From the cell containing the given text, extract its center point as (X, Y) coordinate. 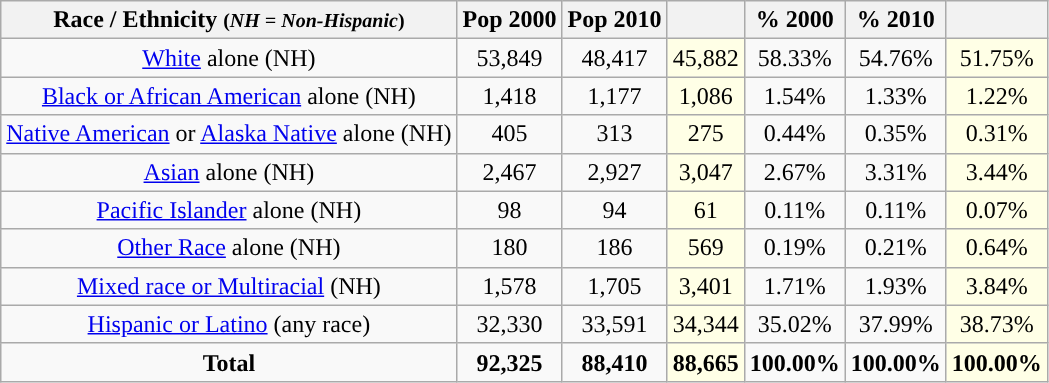
1,177 (614, 96)
53,849 (510, 58)
275 (706, 134)
Asian alone (NH) (229, 172)
313 (614, 134)
38.73% (996, 324)
3,401 (706, 286)
1,086 (706, 96)
1,705 (614, 286)
1.93% (896, 286)
45,882 (706, 58)
2,927 (614, 172)
34,344 (706, 324)
1.54% (794, 96)
2.67% (794, 172)
Race / Ethnicity (NH = Non-Hispanic) (229, 20)
Native American or Alaska Native alone (NH) (229, 134)
2,467 (510, 172)
Pacific Islander alone (NH) (229, 210)
Black or African American alone (NH) (229, 96)
51.75% (996, 58)
0.19% (794, 248)
0.64% (996, 248)
35.02% (794, 324)
48,417 (614, 58)
88,410 (614, 362)
32,330 (510, 324)
% 2000 (794, 20)
0.31% (996, 134)
37.99% (896, 324)
33,591 (614, 324)
0.44% (794, 134)
% 2010 (896, 20)
3.44% (996, 172)
58.33% (794, 58)
1.22% (996, 96)
186 (614, 248)
3.84% (996, 286)
1,418 (510, 96)
1.33% (896, 96)
3.31% (896, 172)
1.71% (794, 286)
Mixed race or Multiracial (NH) (229, 286)
White alone (NH) (229, 58)
92,325 (510, 362)
405 (510, 134)
1,578 (510, 286)
569 (706, 248)
180 (510, 248)
Pop 2000 (510, 20)
61 (706, 210)
3,047 (706, 172)
Other Race alone (NH) (229, 248)
54.76% (896, 58)
0.07% (996, 210)
88,665 (706, 362)
94 (614, 210)
Pop 2010 (614, 20)
0.21% (896, 248)
0.35% (896, 134)
98 (510, 210)
Hispanic or Latino (any race) (229, 324)
Total (229, 362)
